Locate the cell with the specified text and output its (X, Y) center coordinate. 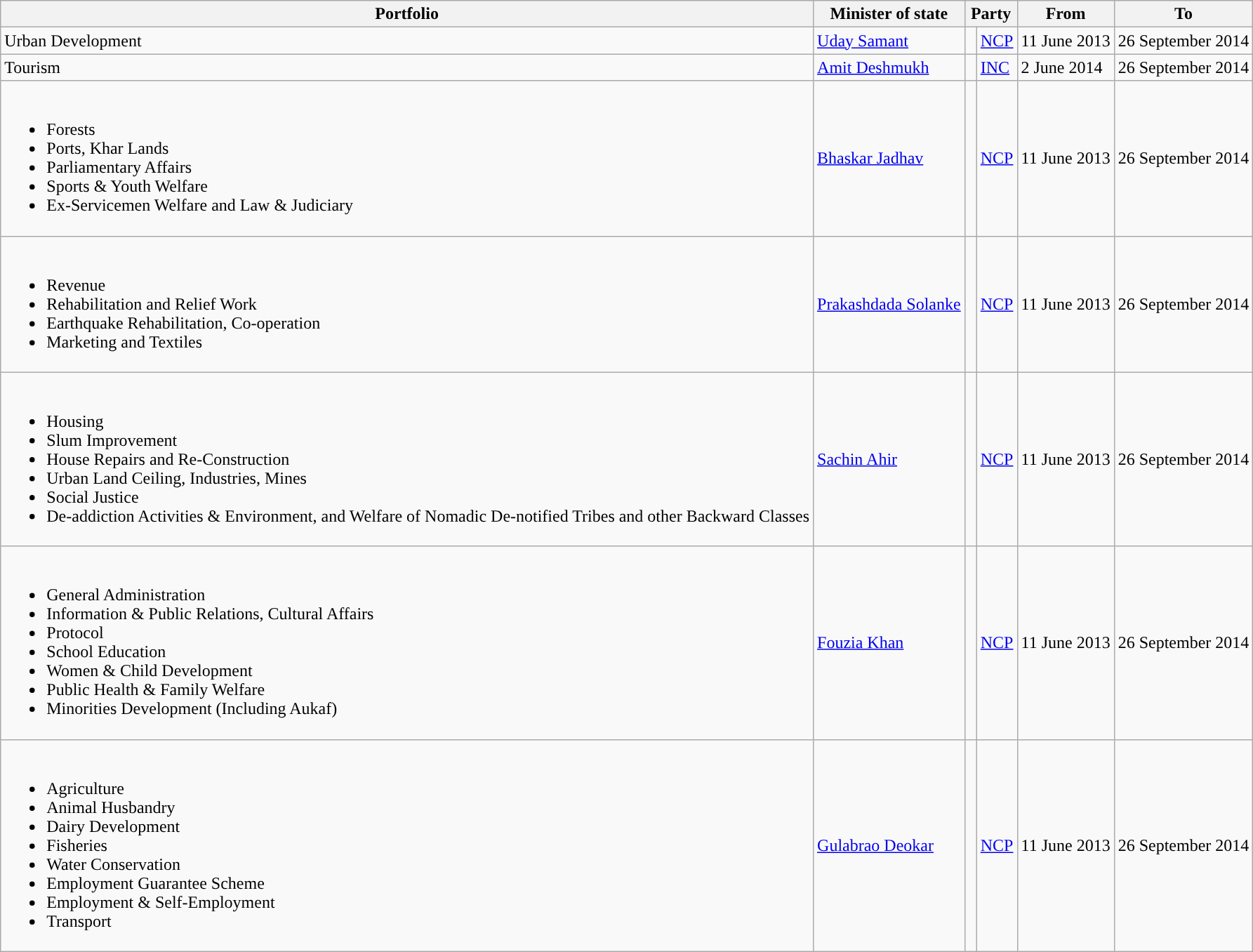
Minister of state (889, 14)
Amit Deshmukh (889, 67)
Uday Samant (889, 41)
INC (997, 67)
2 June 2014 (1066, 67)
Prakashdada Solanke (889, 304)
From (1066, 14)
To (1184, 14)
Portfolio (407, 14)
Bhaskar Jadhav (889, 159)
AgricultureAnimal HusbandryDairy DevelopmentFisheriesWater ConservationEmployment Guarantee SchemeEmployment & Self-EmploymentTransport (407, 845)
ForestsPorts, Khar LandsParliamentary AffairsSports & Youth WelfareEx-Servicemen Welfare and Law & Judiciary (407, 159)
Tourism (407, 67)
Sachin Ahir (889, 459)
Fouzia Khan (889, 643)
Urban Development (407, 41)
Gulabrao Deokar (889, 845)
RevenueRehabilitation and Relief WorkEarthquake Rehabilitation, Co-operationMarketing and Textiles (407, 304)
Party (991, 14)
